Determine the [x, y] coordinate at the center of the cell enclosing the given text.  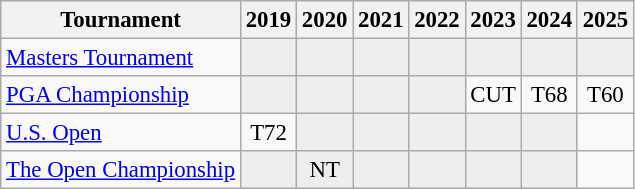
2025 [605, 20]
CUT [493, 95]
NT [325, 170]
Tournament [121, 20]
2024 [549, 20]
Masters Tournament [121, 58]
U.S. Open [121, 133]
T68 [549, 95]
2021 [381, 20]
2020 [325, 20]
2023 [493, 20]
T60 [605, 95]
2022 [437, 20]
The Open Championship [121, 170]
PGA Championship [121, 95]
T72 [268, 133]
2019 [268, 20]
